Detect which cell encompasses the target text, then output its [x, y] center coordinate. 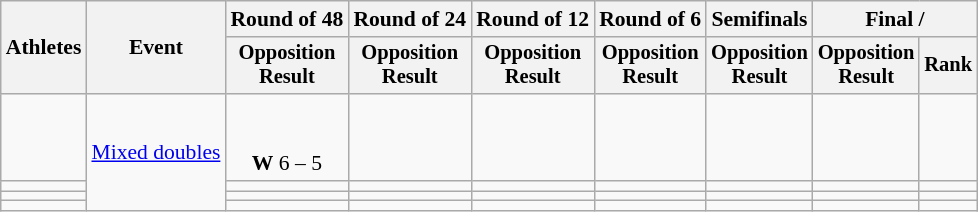
Round of 6 [650, 19]
Semifinals [760, 19]
Event [156, 48]
W 6 – 5 [286, 138]
Round of 24 [410, 19]
Round of 48 [286, 19]
Mixed doubles [156, 152]
Final / [895, 19]
Athletes [44, 48]
Round of 12 [532, 19]
Rank [948, 66]
